Capture the cell that displays the provided text and extract its [x, y] central coordinate. 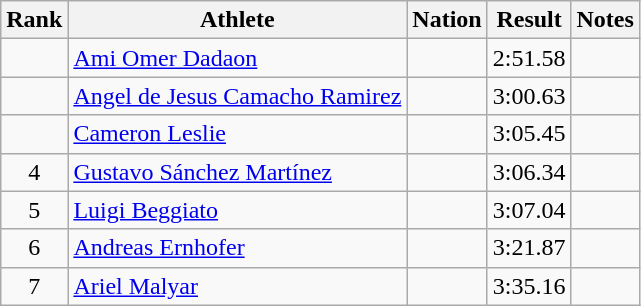
Result [529, 20]
Ami Omer Dadaon [238, 58]
6 [34, 248]
Nation [447, 20]
3:00.63 [529, 96]
Rank [34, 20]
3:35.16 [529, 286]
Gustavo Sánchez Martínez [238, 172]
3:21.87 [529, 248]
3:05.45 [529, 134]
3:06.34 [529, 172]
Athlete [238, 20]
Luigi Beggiato [238, 210]
5 [34, 210]
Andreas Ernhofer [238, 248]
4 [34, 172]
7 [34, 286]
2:51.58 [529, 58]
Notes [605, 20]
Angel de Jesus Camacho Ramirez [238, 96]
Cameron Leslie [238, 134]
3:07.04 [529, 210]
Ariel Malyar [238, 286]
